Provide the [X, Y] coordinate of the cell's center where the given text is located.  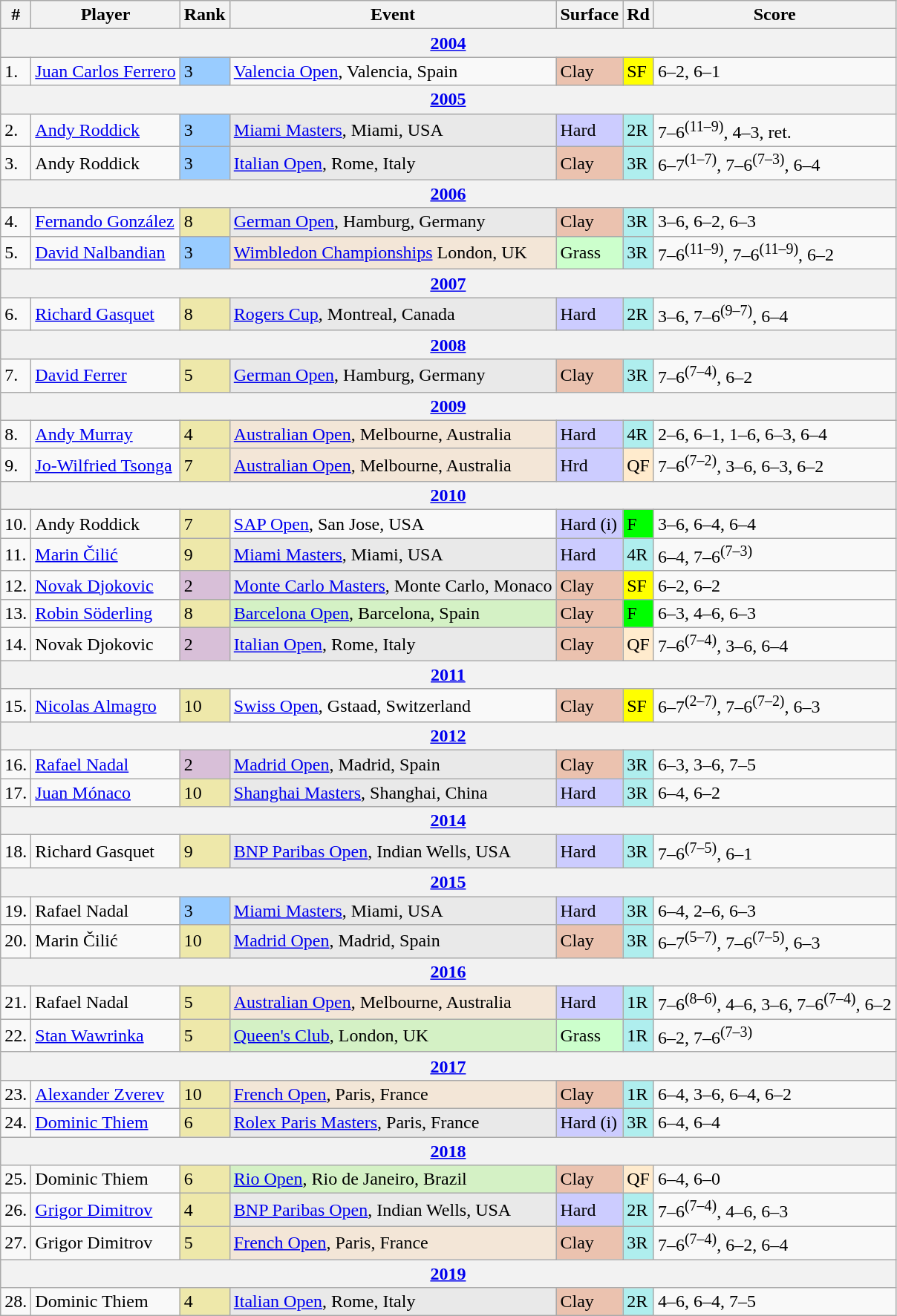
Queen's Club, London, UK [393, 1036]
Shanghai Masters, Shanghai, China [393, 793]
7–6(7–4), 4–6, 6–3 [774, 1210]
20. [16, 941]
2007 [448, 284]
# [16, 15]
7–6(7–2), 3–6, 6–3, 6–2 [774, 465]
6–2, 6–2 [774, 585]
2008 [448, 344]
6. [16, 315]
1. [16, 71]
2011 [448, 675]
Fernando González [105, 222]
6–4, 6–2 [774, 793]
David Nalbandian [105, 252]
7–6(11–9), 4–3, ret. [774, 131]
Nicolas Almagro [105, 705]
Rd [639, 15]
6–4, 7–6(7–3) [774, 555]
7–6(11–9), 7–6(11–9), 6–2 [774, 252]
22. [16, 1036]
6–7(2–7), 7–6(7–2), 6–3 [774, 705]
11. [16, 555]
6–4, 6–4 [774, 1122]
6–4, 3–6, 6–4, 6–2 [774, 1094]
Andy Murray [105, 434]
5. [16, 252]
7–6(7–4), 6–2 [774, 376]
12. [16, 585]
Rogers Cup, Montreal, Canada [393, 315]
Robin Söderling [105, 613]
28. [16, 1302]
7. [16, 376]
Score [774, 15]
16. [16, 765]
6–4, 2–6, 6–3 [774, 911]
14. [16, 644]
Valencia Open, Valencia, Spain [393, 71]
Surface [590, 15]
6–3, 3–6, 7–5 [774, 765]
SAP Open, San Jose, USA [393, 524]
23. [16, 1094]
7–6(7–5), 6–1 [774, 852]
2016 [448, 972]
2017 [448, 1066]
3–6, 6–4, 6–4 [774, 524]
Monte Carlo Masters, Monte Carlo, Monaco [393, 585]
2019 [448, 1274]
Juan Mónaco [105, 793]
2015 [448, 882]
2–6, 6–1, 1–6, 6–3, 6–4 [774, 434]
3. [16, 163]
2010 [448, 496]
Barcelona Open, Barcelona, Spain [393, 613]
4–6, 6–4, 7–5 [774, 1302]
15. [16, 705]
3–6, 7–6(9–7), 6–4 [774, 315]
Event [393, 15]
9. [16, 465]
Wimbledon Championships London, UK [393, 252]
Hrd [590, 465]
Alexander Zverev [105, 1094]
6–7(5–7), 7–6(7–5), 6–3 [774, 941]
24. [16, 1122]
7–6(7–4), 6–2, 6–4 [774, 1243]
Rio Open, Rio de Janeiro, Brazil [393, 1179]
3–6, 6–2, 6–3 [774, 222]
2006 [448, 194]
Player [105, 15]
Swiss Open, Gstaad, Switzerland [393, 705]
13. [16, 613]
2018 [448, 1151]
26. [16, 1210]
6–4, 6–0 [774, 1179]
2014 [448, 821]
8. [16, 434]
Juan Carlos Ferrero [105, 71]
7–6(8–6), 4–6, 3–6, 7–6(7–4), 6–2 [774, 1002]
25. [16, 1179]
21. [16, 1002]
6–2, 7–6(7–3) [774, 1036]
4. [16, 222]
10. [16, 524]
Rank [205, 15]
6–7(1–7), 7–6(7–3), 6–4 [774, 163]
2004 [448, 43]
19. [16, 911]
Stan Wawrinka [105, 1036]
7–6(7–4), 3–6, 6–4 [774, 644]
17. [16, 793]
Rolex Paris Masters, Paris, France [393, 1122]
2009 [448, 406]
6–3, 4–6, 6–3 [774, 613]
18. [16, 852]
2005 [448, 99]
2012 [448, 736]
2. [16, 131]
Jo-Wilfried Tsonga [105, 465]
6–2, 6–1 [774, 71]
27. [16, 1243]
David Ferrer [105, 376]
